Search for the cell housing the specified text and yield its (x, y) center coordinate. 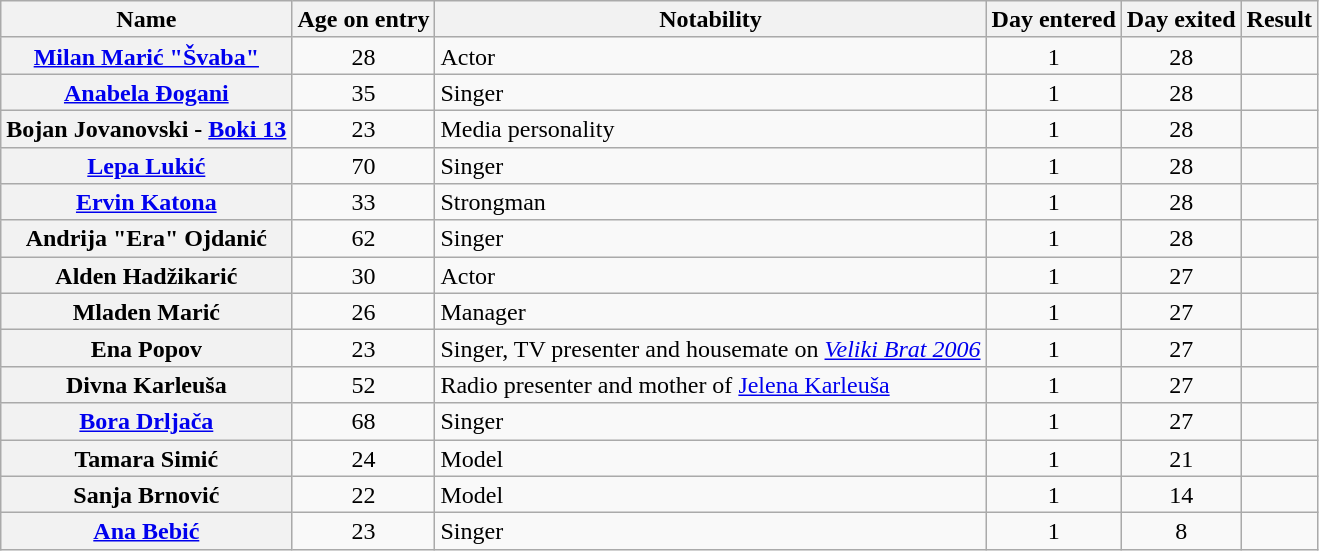
62 (364, 238)
Mladen Marić (146, 312)
Result (1279, 20)
Bojan Jovanovski - Boki 13 (146, 128)
Notability (710, 20)
Singer, TV presenter and housemate on Veliki Brat 2006 (710, 348)
70 (364, 166)
52 (364, 384)
Name (146, 20)
Strongman (710, 202)
Media personality (710, 128)
68 (364, 422)
Tamara Simić (146, 458)
35 (364, 92)
Radio presenter and mother of Jelena Karleuša (710, 384)
Manager (710, 312)
Milan Marić "Švaba" (146, 56)
24 (364, 458)
Divna Karleuša (146, 384)
Day entered (1054, 20)
Bora Drljača (146, 422)
Andrija "Era" Ojdanić (146, 238)
22 (364, 494)
Lepa Lukić (146, 166)
14 (1181, 494)
Age on entry (364, 20)
21 (1181, 458)
Alden Hadžikarić (146, 276)
Anabela Đogani (146, 92)
Ervin Katona (146, 202)
Day exited (1181, 20)
Ana Bebić (146, 532)
30 (364, 276)
Sanja Brnović (146, 494)
8 (1181, 532)
33 (364, 202)
26 (364, 312)
Ena Popov (146, 348)
